Return (X, Y) of the center of cell containing provided text 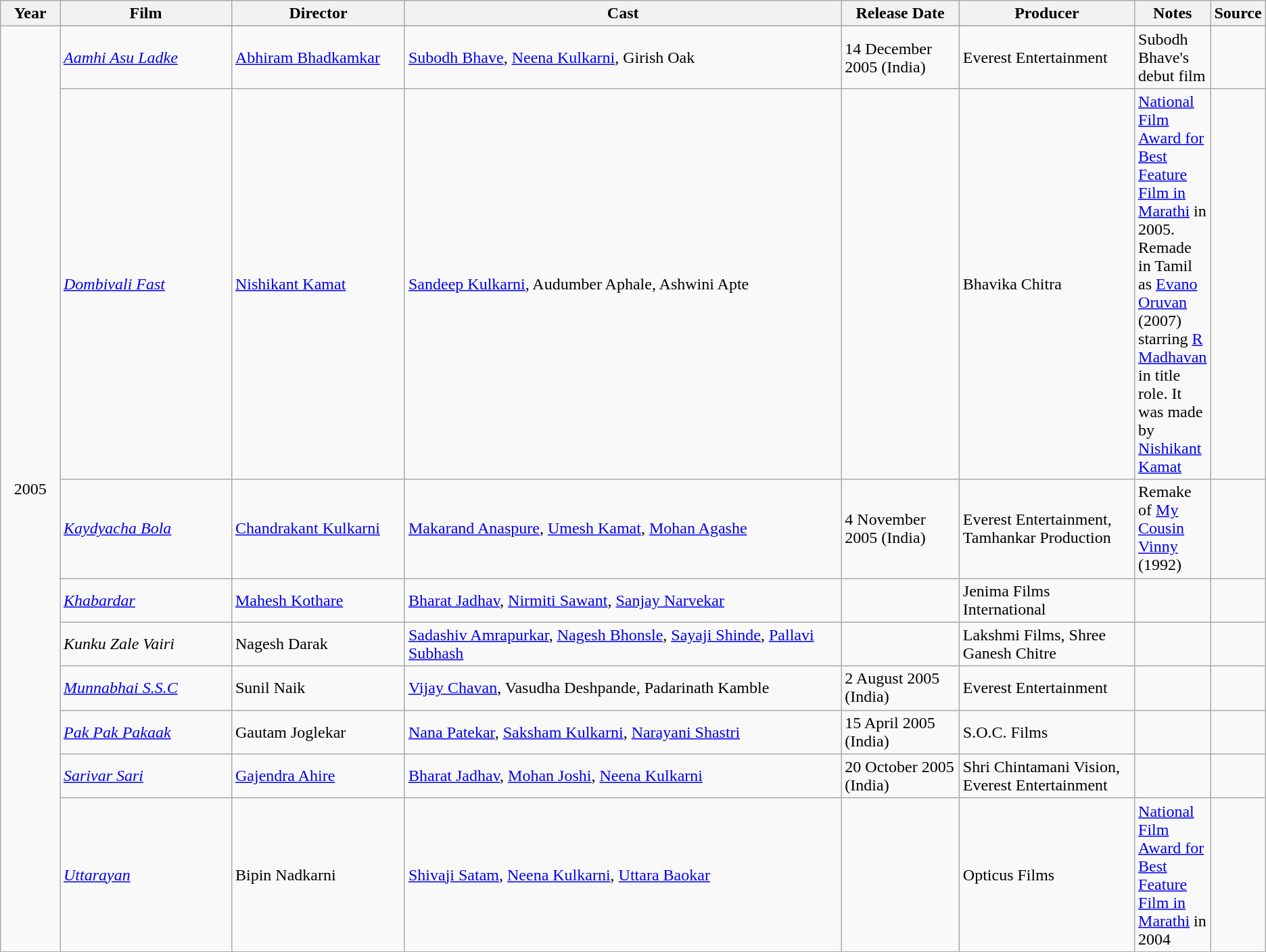
Kunku Zale Vairi (145, 644)
Gautam Joglekar (318, 732)
Nagesh Darak (318, 644)
Sunil Naik (318, 688)
Sarivar Sari (145, 776)
15 April 2005 (India) (901, 732)
Director (318, 14)
Lakshmi Films, Shree Ganesh Chitre (1047, 644)
Cast (622, 14)
Bipin Nadkarni (318, 875)
Mahesh Kothare (318, 600)
Subodh Bhave's debut film (1173, 57)
Jenima Films International (1047, 600)
4 November 2005 (India) (901, 529)
Makarand Anaspure, Umesh Kamat, Mohan Agashe (622, 529)
Khabardar (145, 600)
Shri Chintamani Vision, Everest Entertainment (1047, 776)
Bharat Jadhav, Nirmiti Sawant, Sanjay Narvekar (622, 600)
Shivaji Satam, Neena Kulkarni, Uttara Baokar (622, 875)
Year (30, 14)
Chandrakant Kulkarni (318, 529)
Abhiram Bhadkamkar (318, 57)
Nana Patekar, Saksham Kulkarni, Narayani Shastri (622, 732)
2 August 2005 (India) (901, 688)
Bharat Jadhav, Mohan Joshi, Neena Kulkarni (622, 776)
Bhavika Chitra (1047, 284)
S.O.C. Films (1047, 732)
Opticus Films (1047, 875)
Aamhi Asu Ladke (145, 57)
Remake of My Cousin Vinny (1992) (1173, 529)
Producer (1047, 14)
Gajendra Ahire (318, 776)
Source (1238, 14)
Film (145, 14)
Nishikant Kamat (318, 284)
National Film Award for Best Feature Film in Marathi in 2004 (1173, 875)
Munnabhai S.S.C (145, 688)
Kaydyacha Bola (145, 529)
Release Date (901, 14)
Everest Entertainment, Tamhankar Production (1047, 529)
Uttarayan (145, 875)
20 October 2005 (India) (901, 776)
14 December 2005 (India) (901, 57)
Vijay Chavan, Vasudha Deshpande, Padarinath Kamble (622, 688)
Sadashiv Amrapurkar, Nagesh Bhonsle, Sayaji Shinde, Pallavi Subhash (622, 644)
Sandeep Kulkarni, Audumber Aphale, Ashwini Apte (622, 284)
2005 (30, 490)
Notes (1173, 14)
Dombivali Fast (145, 284)
Pak Pak Pakaak (145, 732)
Subodh Bhave, Neena Kulkarni, Girish Oak (622, 57)
